Scan for the cell matching the given text and deliver its [X, Y] coordinate at center. 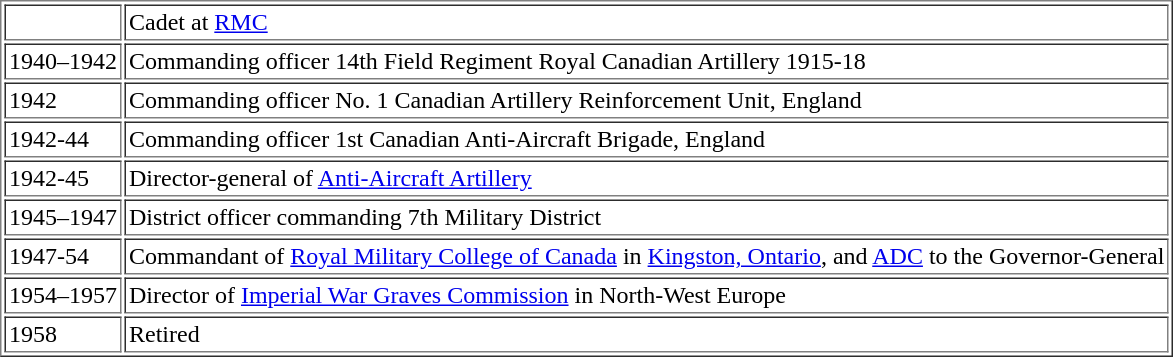
Commanding officer No. 1 Canadian Artillery Reinforcement Unit, England [646, 100]
1942-44 [62, 140]
Director of Imperial War Graves Commission in North-West Europe [646, 296]
1940–1942 [62, 62]
Cadet at RMC [646, 22]
Commanding officer 14th Field Regiment Royal Canadian Artillery 1915-18 [646, 62]
Commanding officer 1st Canadian Anti-Aircraft Brigade, England [646, 140]
1954–1957 [62, 296]
1945–1947 [62, 218]
Retired [646, 334]
Commandant of Royal Military College of Canada in Kingston, Ontario, and ADC to the Governor-General [646, 256]
1958 [62, 334]
Director-general of Anti-Aircraft Artillery [646, 178]
1942-45 [62, 178]
1947-54 [62, 256]
District officer commanding 7th Military District [646, 218]
1942 [62, 100]
